Identify which cell holds the provided text, then report its (x, y) central coordinate. 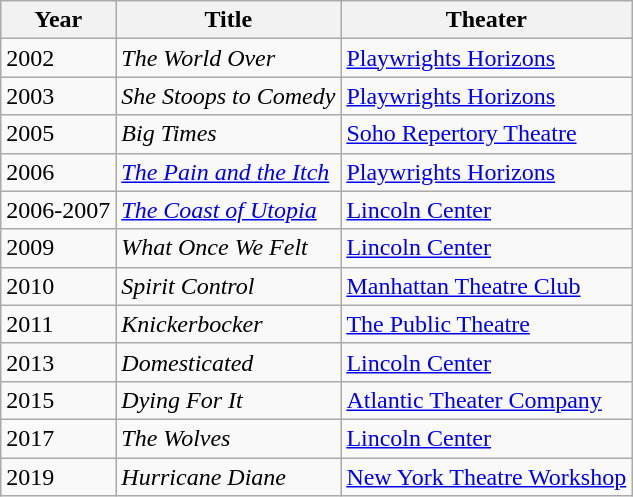
2019 (58, 477)
2003 (58, 96)
She Stoops to Comedy (228, 96)
Theater (486, 20)
2009 (58, 248)
2006-2007 (58, 210)
2005 (58, 134)
The Public Theatre (486, 324)
2010 (58, 286)
Domesticated (228, 362)
What Once We Felt (228, 248)
Dying For It (228, 400)
2006 (58, 172)
Big Times (228, 134)
Spirit Control (228, 286)
Soho Repertory Theatre (486, 134)
2013 (58, 362)
Title (228, 20)
The World Over (228, 58)
2011 (58, 324)
New York Theatre Workshop (486, 477)
Year (58, 20)
Atlantic Theater Company (486, 400)
The Coast of Utopia (228, 210)
2017 (58, 438)
Knickerbocker (228, 324)
The Wolves (228, 438)
The Pain and the Itch (228, 172)
Hurricane Diane (228, 477)
Manhattan Theatre Club (486, 286)
2015 (58, 400)
2002 (58, 58)
